Capture the cell that displays the provided text and extract its [x, y] central coordinate. 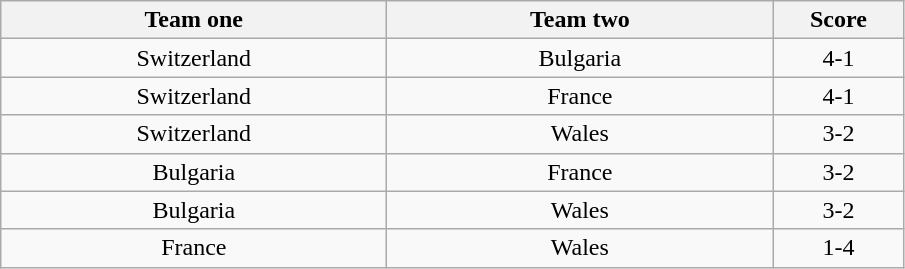
Team two [580, 20]
Team one [194, 20]
1-4 [838, 248]
Score [838, 20]
